For the text-containing cell, return its midpoint in (x, y) coordinate format. 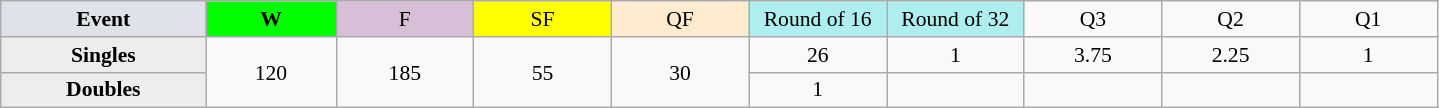
QF (680, 19)
3.75 (1093, 55)
185 (405, 72)
Doubles (104, 90)
SF (543, 19)
120 (271, 72)
26 (818, 55)
Q1 (1368, 19)
Round of 16 (818, 19)
2.25 (1231, 55)
F (405, 19)
W (271, 19)
Q3 (1093, 19)
Singles (104, 55)
Round of 32 (955, 19)
55 (543, 72)
30 (680, 72)
Q2 (1231, 19)
Event (104, 19)
